Capture the cell that displays the provided text and extract its [x, y] central coordinate. 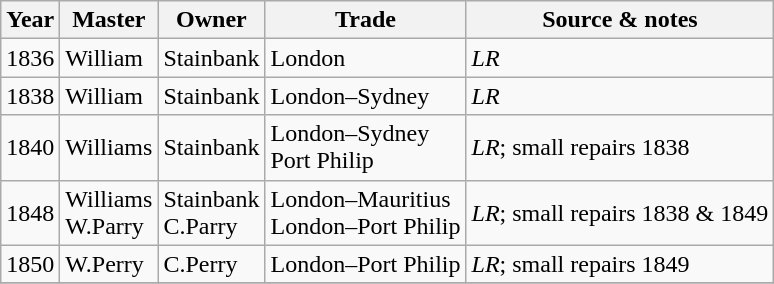
Master [109, 20]
LR; small repairs 1849 [620, 264]
1838 [30, 96]
W.Perry [109, 264]
LR; small repairs 1838 & 1849 [620, 212]
London [366, 58]
1850 [30, 264]
Williams [109, 148]
London–MauritiusLondon–Port Philip [366, 212]
Owner [212, 20]
Trade [366, 20]
London–Port Philip [366, 264]
1840 [30, 148]
1848 [30, 212]
London–Sydney [366, 96]
C.Perry [212, 264]
London–SydneyPort Philip [366, 148]
WilliamsW.Parry [109, 212]
Source & notes [620, 20]
LR; small repairs 1838 [620, 148]
StainbankC.Parry [212, 212]
1836 [30, 58]
Year [30, 20]
